Pinpoint the cell where the given text exists, returning its [X, Y] midpoint coordinate. 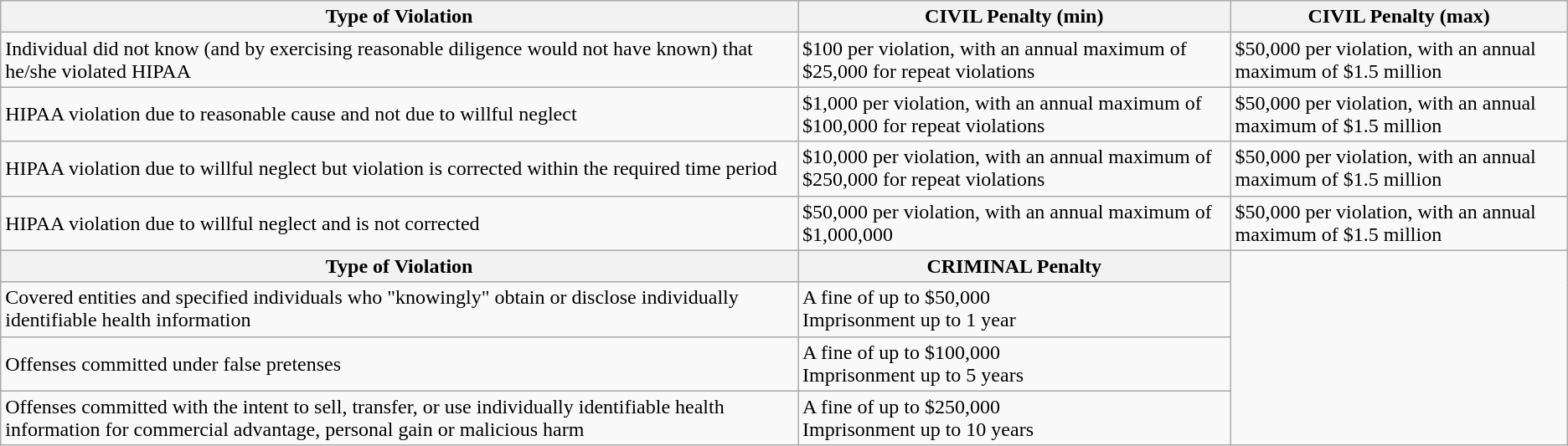
CRIMINAL Penalty [1014, 266]
A fine of up to $100,000Imprisonment up to 5 years [1014, 363]
$50,000 per violation, with an annual maximum of $1,000,000 [1014, 223]
A fine of up to $250,000Imprisonment up to 10 years [1014, 418]
Offenses committed under false pretenses [400, 363]
Individual did not know (and by exercising reasonable diligence would not have known) that he/she violated HIPAA [400, 60]
$1,000 per violation, with an annual maximum of $100,000 for repeat violations [1014, 114]
HIPAA violation due to reasonable cause and not due to willful neglect [400, 114]
CIVIL Penalty (min) [1014, 17]
$100 per violation, with an annual maximum of $25,000 for repeat violations [1014, 60]
CIVIL Penalty (max) [1399, 17]
HIPAA violation due to willful neglect and is not corrected [400, 223]
A fine of up to $50,000Imprisonment up to 1 year [1014, 310]
$10,000 per violation, with an annual maximum of $250,000 for repeat violations [1014, 169]
Covered entities and specified individuals who "knowingly" obtain or disclose individually identifiable health information [400, 310]
HIPAA violation due to willful neglect but violation is corrected within the required time period [400, 169]
